Return the (x, y) coordinate for the center point of the cell that contains the specified text.  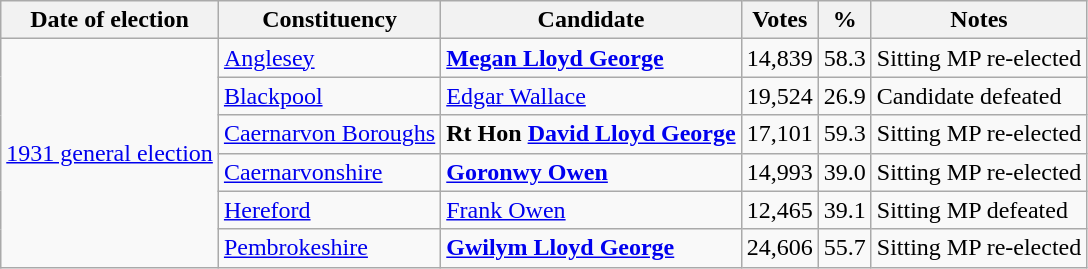
17,101 (780, 134)
Pembrokeshire (329, 248)
Hereford (329, 210)
Anglesey (329, 58)
39.0 (844, 172)
Votes (780, 20)
58.3 (844, 58)
Sitting MP defeated (978, 210)
Notes (978, 20)
Goronwy Owen (591, 172)
Constituency (329, 20)
Megan Lloyd George (591, 58)
12,465 (780, 210)
1931 general election (110, 153)
55.7 (844, 248)
Candidate defeated (978, 96)
24,606 (780, 248)
26.9 (844, 96)
Frank Owen (591, 210)
Blackpool (329, 96)
14,839 (780, 58)
Rt Hon David Lloyd George (591, 134)
59.3 (844, 134)
% (844, 20)
14,993 (780, 172)
Caernarvon Boroughs (329, 134)
Edgar Wallace (591, 96)
Gwilym Lloyd George (591, 248)
39.1 (844, 210)
Caernarvonshire (329, 172)
Candidate (591, 20)
19,524 (780, 96)
Date of election (110, 20)
